Return the [X, Y] coordinate for the center point of the cell that contains the specified text.  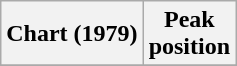
Chart (1979) [72, 34]
Peakposition [189, 34]
